Return (X, Y) of the center of cell containing provided text 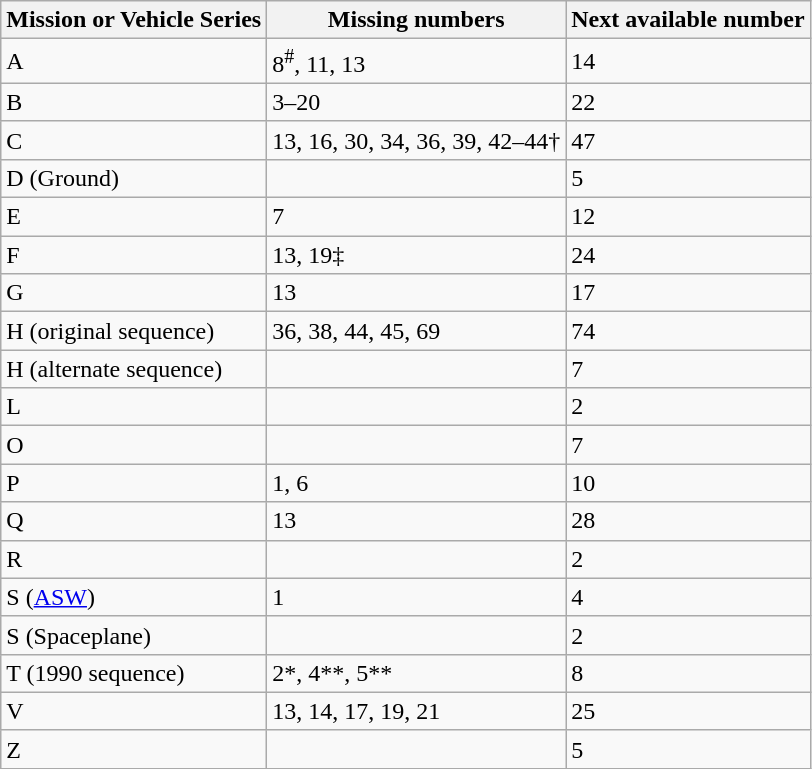
D (Ground) (134, 178)
1, 6 (416, 483)
Mission or Vehicle Series (134, 20)
22 (688, 102)
2*, 4**, 5** (416, 673)
13, 14, 17, 19, 21 (416, 711)
28 (688, 521)
Missing numbers (416, 20)
A (134, 62)
Next available number (688, 20)
L (134, 407)
F (134, 255)
14 (688, 62)
R (134, 559)
4 (688, 597)
1 (416, 597)
E (134, 217)
36, 38, 44, 45, 69 (416, 331)
47 (688, 140)
3–20 (416, 102)
24 (688, 255)
74 (688, 331)
13, 16, 30, 34, 36, 39, 42–44† (416, 140)
S (ASW) (134, 597)
12 (688, 217)
B (134, 102)
S (Spaceplane) (134, 635)
8 (688, 673)
O (134, 445)
25 (688, 711)
H (original sequence) (134, 331)
P (134, 483)
10 (688, 483)
G (134, 293)
V (134, 711)
H (alternate sequence) (134, 369)
13, 19‡ (416, 255)
Z (134, 749)
C (134, 140)
Q (134, 521)
17 (688, 293)
8#, 11, 13 (416, 62)
T (1990 sequence) (134, 673)
